Detect which cell encompasses the target text, then output its (X, Y) center coordinate. 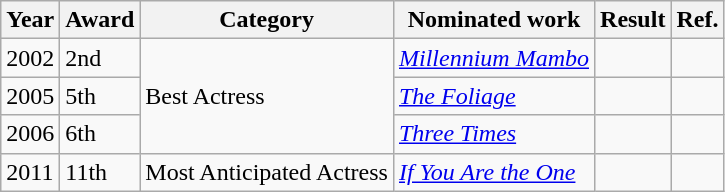
Millennium Mambo (494, 58)
Category (267, 20)
2011 (30, 172)
2006 (30, 134)
2002 (30, 58)
Best Actress (267, 96)
6th (100, 134)
Most Anticipated Actress (267, 172)
Ref. (698, 20)
Nominated work (494, 20)
Award (100, 20)
5th (100, 96)
Year (30, 20)
Result (633, 20)
Three Times (494, 134)
If You Are the One (494, 172)
2005 (30, 96)
The Foliage (494, 96)
11th (100, 172)
2nd (100, 58)
